Identify which cell holds the provided text, then report its [X, Y] central coordinate. 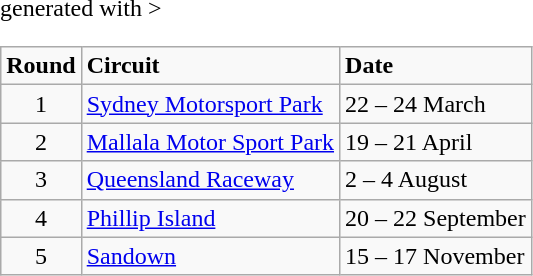
Circuit [210, 66]
19 – 21 April [436, 142]
2 [41, 142]
3 [41, 180]
Sydney Motorsport Park [210, 104]
Round [41, 66]
2 – 4 August [436, 180]
Queensland Raceway [210, 180]
1 [41, 104]
5 [41, 256]
22 – 24 March [436, 104]
20 – 22 September [436, 218]
Phillip Island [210, 218]
Date [436, 66]
Mallala Motor Sport Park [210, 142]
4 [41, 218]
15 – 17 November [436, 256]
Sandown [210, 256]
